Return (x, y) of the center of cell containing provided text 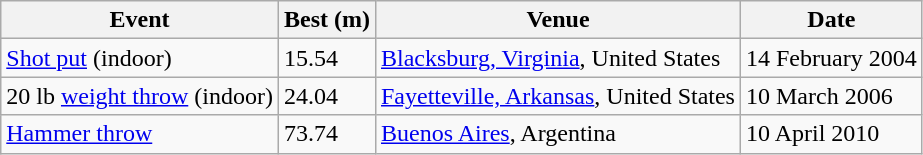
Best (m) (326, 20)
Shot put (indoor) (140, 58)
14 February 2004 (831, 58)
15.54 (326, 58)
Fayetteville, Arkansas, United States (558, 96)
Date (831, 20)
Blacksburg, Virginia, United States (558, 58)
20 lb weight throw (indoor) (140, 96)
Hammer throw (140, 134)
10 March 2006 (831, 96)
Venue (558, 20)
Buenos Aires, Argentina (558, 134)
73.74 (326, 134)
24.04 (326, 96)
Event (140, 20)
10 April 2010 (831, 134)
